Determine the [x, y] coordinate at the center of the cell enclosing the given text.  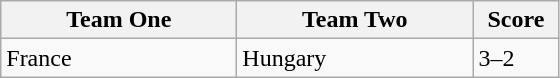
Score [516, 20]
Team Two [355, 20]
3–2 [516, 58]
Team One [119, 20]
France [119, 58]
Hungary [355, 58]
